Extract the (X, Y) coordinate from the center of the cell holding the provided text.  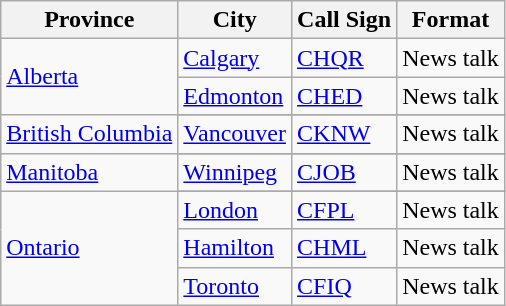
Calgary (235, 58)
London (235, 210)
CJOB (344, 172)
Manitoba (90, 172)
CHML (344, 248)
Alberta (90, 77)
City (235, 20)
Call Sign (344, 20)
Format (451, 20)
Edmonton (235, 96)
CHQR (344, 58)
CKNW (344, 134)
CFIQ (344, 286)
Hamilton (235, 248)
British Columbia (90, 134)
Vancouver (235, 134)
CHED (344, 96)
Province (90, 20)
Ontario (90, 248)
Toronto (235, 286)
CFPL (344, 210)
Winnipeg (235, 172)
